For the text-containing cell, return its midpoint in (X, Y) coordinate format. 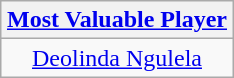
Most Valuable Player (116, 20)
Deolinda Ngulela (116, 58)
